Determine the [X, Y] coordinate at the center of the cell enclosing the given text.  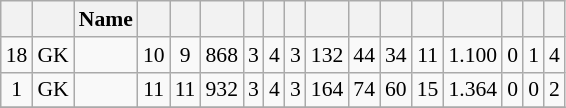
44 [364, 55]
132 [328, 55]
74 [364, 90]
60 [396, 90]
2 [554, 90]
18 [17, 55]
34 [396, 55]
868 [222, 55]
10 [154, 55]
Name [106, 19]
9 [186, 55]
15 [428, 90]
1.100 [472, 55]
1.364 [472, 90]
164 [328, 90]
932 [222, 90]
